Find where the given text appears and provide that cell's center as (X, Y) coordinate. 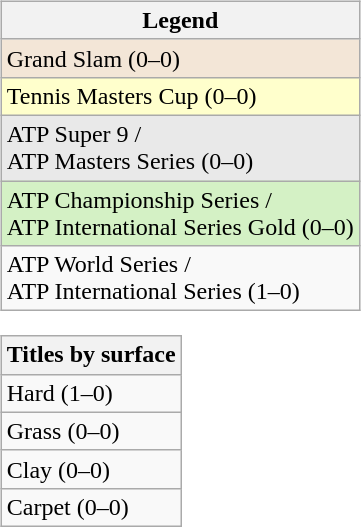
ATP Super 9 / ATP Masters Series (0–0) (180, 148)
Hard (1–0) (91, 393)
ATP Championship Series / ATP International Series Gold (0–0) (180, 212)
ATP World Series / ATP International Series (1–0) (180, 278)
Titles by surface (91, 355)
Legend (180, 20)
Tennis Masters Cup (0–0) (180, 96)
Grand Slam (0–0) (180, 58)
Grass (0–0) (91, 431)
Carpet (0–0) (91, 507)
Clay (0–0) (91, 469)
